Search for the cell housing the specified text and yield its [x, y] center coordinate. 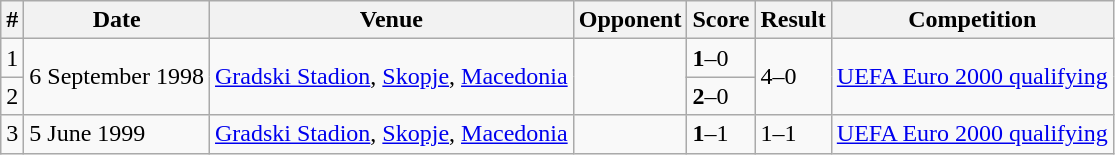
Opponent [630, 20]
3 [12, 134]
Date [117, 20]
6 September 1998 [117, 77]
Venue [392, 20]
2 [12, 96]
5 June 1999 [117, 134]
1–0 [721, 58]
1 [12, 58]
Result [793, 20]
Score [721, 20]
# [12, 20]
Competition [972, 20]
2–0 [721, 96]
4–0 [793, 77]
